For the text-containing cell, return its midpoint in [x, y] coordinate format. 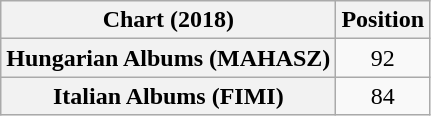
Chart (2018) [168, 20]
Italian Albums (FIMI) [168, 96]
92 [383, 58]
Position [383, 20]
Hungarian Albums (MAHASZ) [168, 58]
84 [383, 96]
